Scan for the cell matching the given text and deliver its (X, Y) coordinate at center. 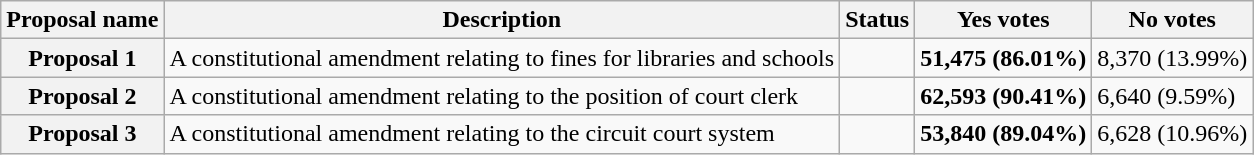
8,370 (13.99%) (1172, 58)
6,640 (9.59%) (1172, 96)
A constitutional amendment relating to fines for libraries and schools (502, 58)
Description (502, 20)
Proposal 3 (82, 134)
6,628 (10.96%) (1172, 134)
Proposal 2 (82, 96)
62,593 (90.41%) (1004, 96)
A constitutional amendment relating to the circuit court system (502, 134)
Yes votes (1004, 20)
51,475 (86.01%) (1004, 58)
No votes (1172, 20)
Proposal 1 (82, 58)
Status (878, 20)
Proposal name (82, 20)
A constitutional amendment relating to the position of court clerk (502, 96)
53,840 (89.04%) (1004, 134)
